Locate the cell with the specified text and output its (x, y) center coordinate. 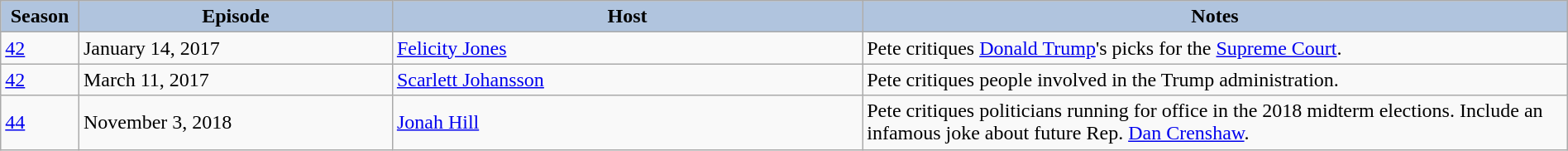
Host (627, 17)
Scarlett Johansson (627, 80)
Jonah Hill (627, 123)
Pete critiques Donald Trump's picks for the Supreme Court. (1216, 48)
Felicity Jones (627, 48)
Pete critiques people involved in the Trump administration. (1216, 80)
March 11, 2017 (235, 80)
Season (40, 17)
Pete critiques politicians running for office in the 2018 midterm elections. Include an infamous joke about future Rep. Dan Crenshaw. (1216, 123)
Episode (235, 17)
January 14, 2017 (235, 48)
Notes (1216, 17)
November 3, 2018 (235, 123)
44 (40, 123)
